Capture the cell that displays the provided text and extract its [x, y] central coordinate. 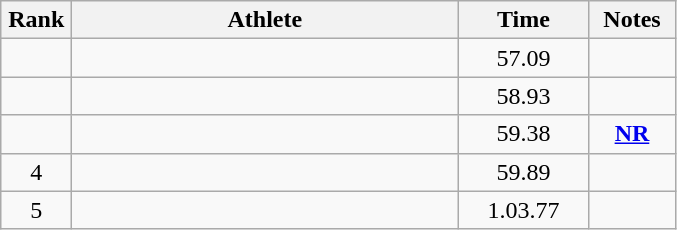
Time [524, 20]
57.09 [524, 58]
Rank [36, 20]
59.38 [524, 134]
1.03.77 [524, 210]
Notes [632, 20]
NR [632, 134]
Athlete [265, 20]
58.93 [524, 96]
59.89 [524, 172]
5 [36, 210]
4 [36, 172]
